Capture the cell that displays the provided text and extract its (X, Y) central coordinate. 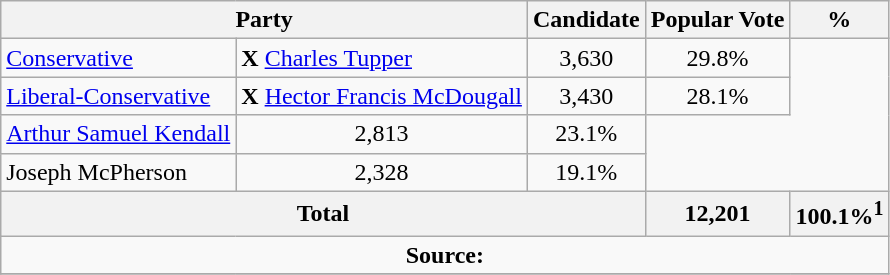
23.1% (586, 134)
Party (264, 20)
3,630 (586, 58)
3,430 (586, 96)
Source: (445, 255)
Conservative (118, 58)
Liberal-Conservative (118, 96)
% (840, 20)
Popular Vote (718, 20)
Candidate (586, 20)
29.8% (718, 58)
28.1% (718, 96)
Arthur Samuel Kendall (118, 134)
19.1% (586, 172)
12,201 (718, 214)
100.1%1 (840, 214)
2,813 (382, 134)
X Charles Tupper (382, 58)
X Hector Francis McDougall (382, 96)
Joseph McPherson (118, 172)
2,328 (382, 172)
Total (323, 214)
